Extract the [X, Y] coordinate from the center of the cell holding the provided text.  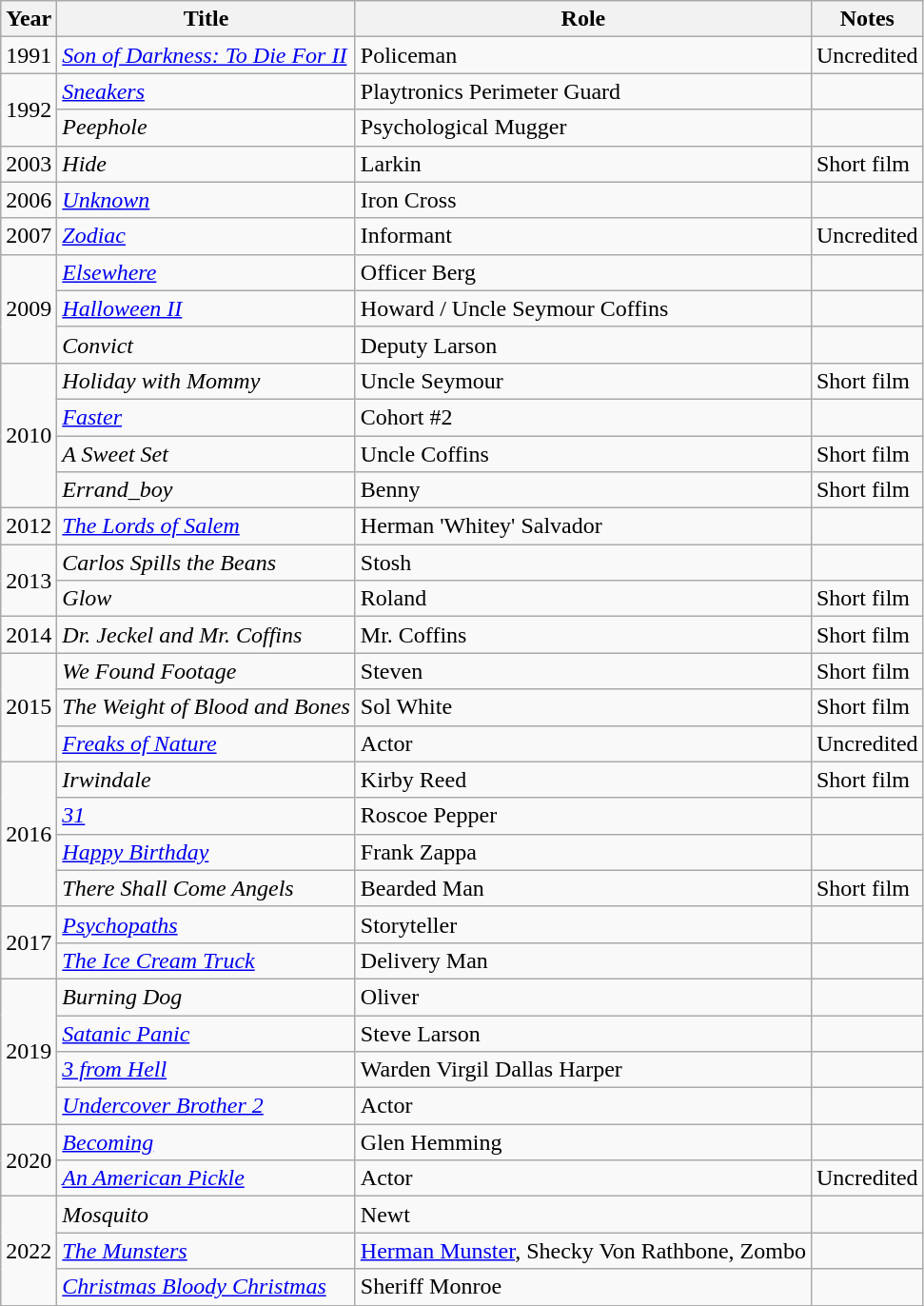
Policeman [582, 55]
2017 [29, 942]
1991 [29, 55]
Carlos Spills the Beans [206, 563]
Sheriff Monroe [582, 1287]
Stosh [582, 563]
1992 [29, 109]
2003 [29, 164]
Happy Birthday [206, 852]
2020 [29, 1160]
The Munsters [206, 1251]
2019 [29, 1051]
Satanic Panic [206, 1033]
2022 [29, 1251]
There Shall Come Angels [206, 888]
Notes [867, 19]
Storyteller [582, 924]
The Lords of Salem [206, 526]
Howard / Uncle Seymour Coffins [582, 308]
Dr. Jeckel and Mr. Coffins [206, 635]
Kirby Reed [582, 780]
2007 [29, 236]
Informant [582, 236]
2015 [29, 707]
Mosquito [206, 1215]
Undercover Brother 2 [206, 1106]
Psychopaths [206, 924]
Faster [206, 417]
Roscoe Pepper [582, 816]
Burning Dog [206, 997]
Oliver [582, 997]
Freaks of Nature [206, 743]
Psychological Mugger [582, 128]
Steven [582, 671]
The Ice Cream Truck [206, 960]
Roland [582, 599]
Hide [206, 164]
Uncle Seymour [582, 381]
Christmas Bloody Christmas [206, 1287]
Steve Larson [582, 1033]
Herman Munster, Shecky Von Rathbone, Zombo [582, 1251]
Holiday with Mommy [206, 381]
Playtronics Perimeter Guard [582, 91]
Zodiac [206, 236]
Benny [582, 490]
Year [29, 19]
Son of Darkness: To Die For II [206, 55]
2009 [29, 308]
An American Pickle [206, 1178]
We Found Footage [206, 671]
Newt [582, 1215]
Deputy Larson [582, 345]
Sol White [582, 707]
Becoming [206, 1142]
Cohort #2 [582, 417]
Iron Cross [582, 200]
Delivery Man [582, 960]
Role [582, 19]
Errand_boy [206, 490]
Mr. Coffins [582, 635]
Bearded Man [582, 888]
Irwindale [206, 780]
2010 [29, 435]
Convict [206, 345]
Larkin [582, 164]
Frank Zappa [582, 852]
Elsewhere [206, 272]
Halloween II [206, 308]
Uncle Coffins [582, 454]
3 from Hell [206, 1070]
Unknown [206, 200]
Title [206, 19]
31 [206, 816]
Herman 'Whitey' Salvador [582, 526]
Officer Berg [582, 272]
Glen Hemming [582, 1142]
2016 [29, 834]
2012 [29, 526]
Warden Virgil Dallas Harper [582, 1070]
2013 [29, 581]
Glow [206, 599]
A Sweet Set [206, 454]
The Weight of Blood and Bones [206, 707]
2014 [29, 635]
Sneakers [206, 91]
2006 [29, 200]
Peephole [206, 128]
